Detect which cell encompasses the target text, then output its [x, y] center coordinate. 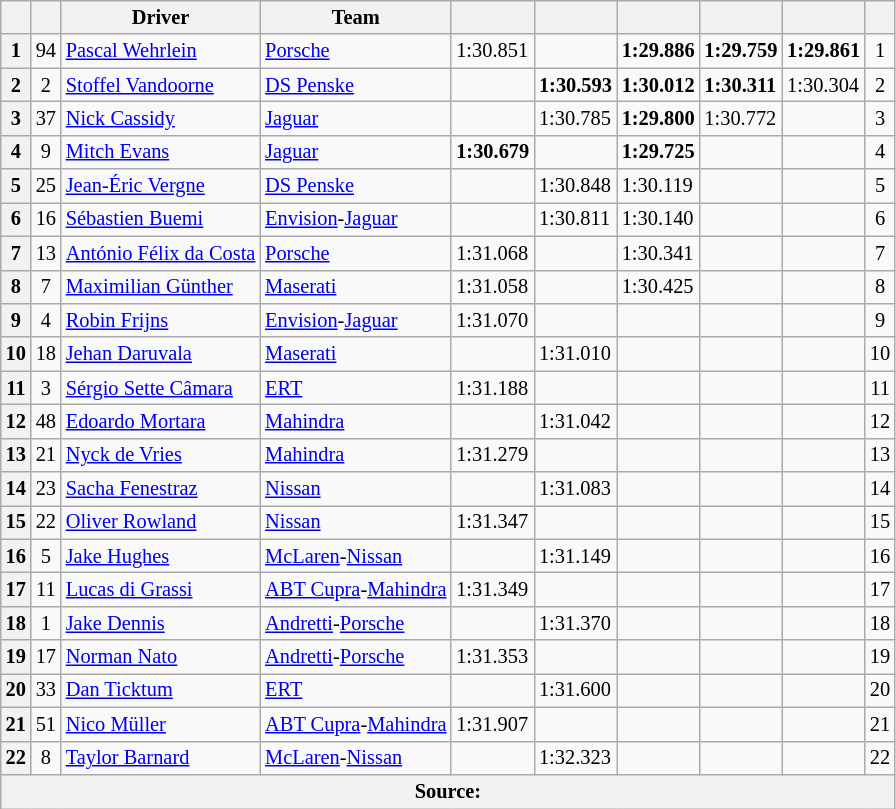
1:30.848 [576, 186]
1:31.370 [576, 623]
1:31.010 [576, 354]
Pascal Wehrlein [160, 51]
Edoardo Mortara [160, 421]
Mitch Evans [160, 152]
1:31.149 [576, 556]
Taylor Barnard [160, 758]
1:29.886 [658, 51]
1:31.068 [492, 253]
Jake Hughes [160, 556]
Robin Frijns [160, 320]
Driver [160, 17]
Stoffel Vandoorne [160, 85]
1:29.759 [742, 51]
1:31.083 [576, 489]
Jean-Éric Vergne [160, 186]
1:30.119 [658, 186]
1:30.304 [824, 85]
António Félix da Costa [160, 253]
23 [46, 489]
1:30.593 [576, 85]
1:30.012 [658, 85]
1:31.353 [492, 657]
1:30.772 [742, 118]
Sébastien Buemi [160, 219]
1:31.907 [492, 724]
Maximilian Günther [160, 287]
Dan Ticktum [160, 690]
1:29.800 [658, 118]
Sacha Fenestraz [160, 489]
1:30.785 [576, 118]
Lucas di Grassi [160, 589]
1:30.341 [658, 253]
Jehan Daruvala [160, 354]
Jake Dennis [160, 623]
25 [46, 186]
1:31.070 [492, 320]
Team [356, 17]
Nyck de Vries [160, 455]
37 [46, 118]
1:31.600 [576, 690]
1:31.188 [492, 388]
1:31.279 [492, 455]
Norman Nato [160, 657]
Source: [448, 791]
48 [46, 421]
1:31.058 [492, 287]
51 [46, 724]
1:31.349 [492, 589]
1:32.323 [576, 758]
1:29.725 [658, 152]
1:30.679 [492, 152]
1:30.311 [742, 85]
1:31.042 [576, 421]
Nico Müller [160, 724]
1:31.347 [492, 522]
1:30.811 [576, 219]
Oliver Rowland [160, 522]
33 [46, 690]
1:29.861 [824, 51]
Nick Cassidy [160, 118]
Sérgio Sette Câmara [160, 388]
1:30.851 [492, 51]
1:30.425 [658, 287]
94 [46, 51]
1:30.140 [658, 219]
